Output the [X, Y] coordinate of the center of the cell containing the given text.  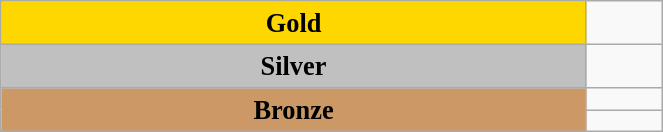
Bronze [294, 109]
Gold [294, 22]
Silver [294, 66]
